Return the [X, Y] coordinate for the center point of the cell that contains the specified text.  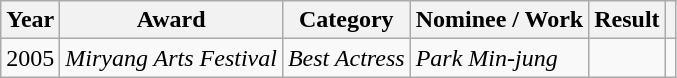
Year [30, 20]
Category [346, 20]
Nominee / Work [500, 20]
Park Min-jung [500, 58]
Award [172, 20]
Result [627, 20]
2005 [30, 58]
Miryang Arts Festival [172, 58]
Best Actress [346, 58]
